Pinpoint the cell where the given text exists, returning its [X, Y] midpoint coordinate. 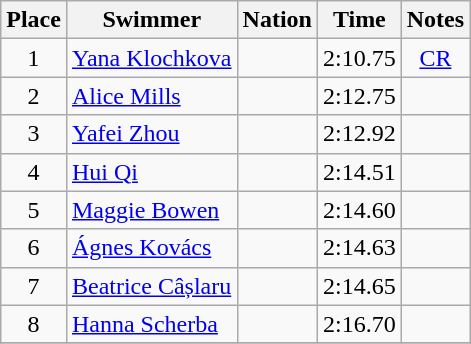
Nation [277, 20]
6 [34, 248]
CR [435, 58]
2:14.60 [359, 210]
Place [34, 20]
4 [34, 172]
2:16.70 [359, 324]
2:12.92 [359, 134]
Alice Mills [152, 96]
Time [359, 20]
Swimmer [152, 20]
Beatrice Câșlaru [152, 286]
Maggie Bowen [152, 210]
Ágnes Kovács [152, 248]
Hui Qi [152, 172]
7 [34, 286]
1 [34, 58]
5 [34, 210]
Yafei Zhou [152, 134]
Hanna Scherba [152, 324]
2:14.51 [359, 172]
3 [34, 134]
2:10.75 [359, 58]
Notes [435, 20]
2 [34, 96]
2:12.75 [359, 96]
8 [34, 324]
2:14.65 [359, 286]
Yana Klochkova [152, 58]
2:14.63 [359, 248]
